Detect which cell encompasses the target text, then output its [x, y] center coordinate. 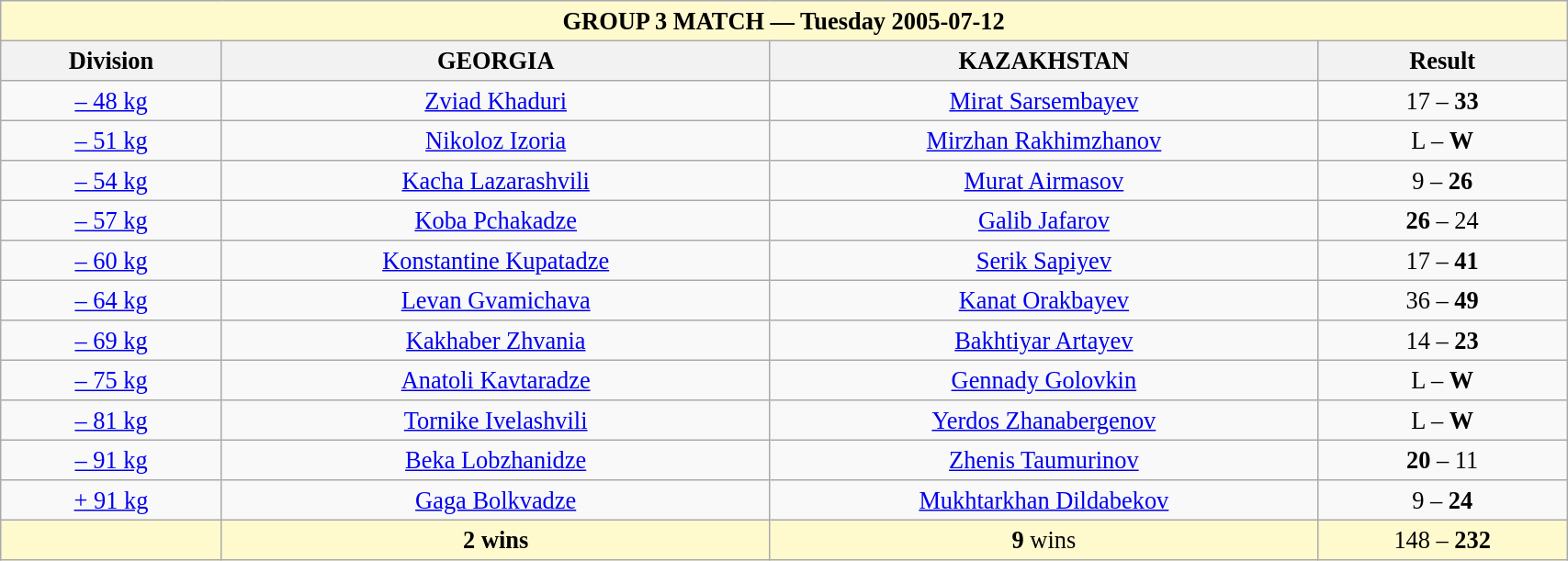
– 54 kg [112, 181]
Tornike Ivelashvili [496, 421]
GEORGIA [496, 61]
– 81 kg [112, 421]
Koba Pchakadze [496, 220]
– 69 kg [112, 341]
17 – 33 [1442, 100]
Levan Gvamichava [496, 300]
– 64 kg [112, 300]
– 91 kg [112, 460]
Anatoli Kavtaradze [496, 380]
9 wins [1043, 540]
– 57 kg [112, 220]
9 – 26 [1442, 181]
Division [112, 61]
– 48 kg [112, 100]
148 – 232 [1442, 540]
Kacha Lazarashvili [496, 181]
Serik Sapiyev [1043, 261]
– 60 kg [112, 261]
9 – 24 [1442, 500]
Murat Airmasov [1043, 181]
Bakhtiyar Artayev [1043, 341]
Mirat Sarsembayev [1043, 100]
Zhenis Taumurinov [1043, 460]
Kanat Orakbayev [1043, 300]
GROUP 3 MATCH — Tuesday 2005-07-12 [784, 20]
– 51 kg [112, 140]
Beka Lobzhanidze [496, 460]
2 wins [496, 540]
+ 91 kg [112, 500]
Result [1442, 61]
14 – 23 [1442, 341]
Gaga Bolkvadze [496, 500]
Zviad Khaduri [496, 100]
17 – 41 [1442, 261]
Nikoloz Izoria [496, 140]
Galib Jafarov [1043, 220]
Gennady Golovkin [1043, 380]
Yerdos Zhanabergenov [1043, 421]
– 75 kg [112, 380]
Konstantine Kupatadze [496, 261]
26 – 24 [1442, 220]
36 – 49 [1442, 300]
Mukhtarkhan Dildabekov [1043, 500]
20 – 11 [1442, 460]
Kakhaber Zhvania [496, 341]
KAZAKHSTAN [1043, 61]
Mirzhan Rakhimzhanov [1043, 140]
